Provide the [x, y] coordinate of the cell's center where the given text is located.  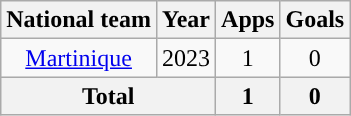
Year [186, 20]
Goals [315, 20]
Martinique [79, 58]
National team [79, 20]
2023 [186, 58]
Total [108, 96]
Apps [248, 20]
